Pinpoint the cell where the given text exists, returning its (x, y) midpoint coordinate. 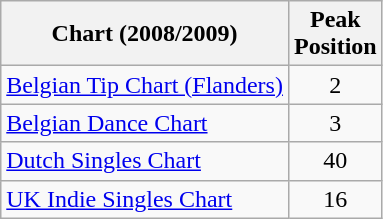
Belgian Tip Chart (Flanders) (145, 85)
16 (335, 199)
3 (335, 123)
PeakPosition (335, 34)
Chart (2008/2009) (145, 34)
40 (335, 161)
2 (335, 85)
Dutch Singles Chart (145, 161)
UK Indie Singles Chart (145, 199)
Belgian Dance Chart (145, 123)
